Scan for the cell matching the given text and deliver its [x, y] coordinate at center. 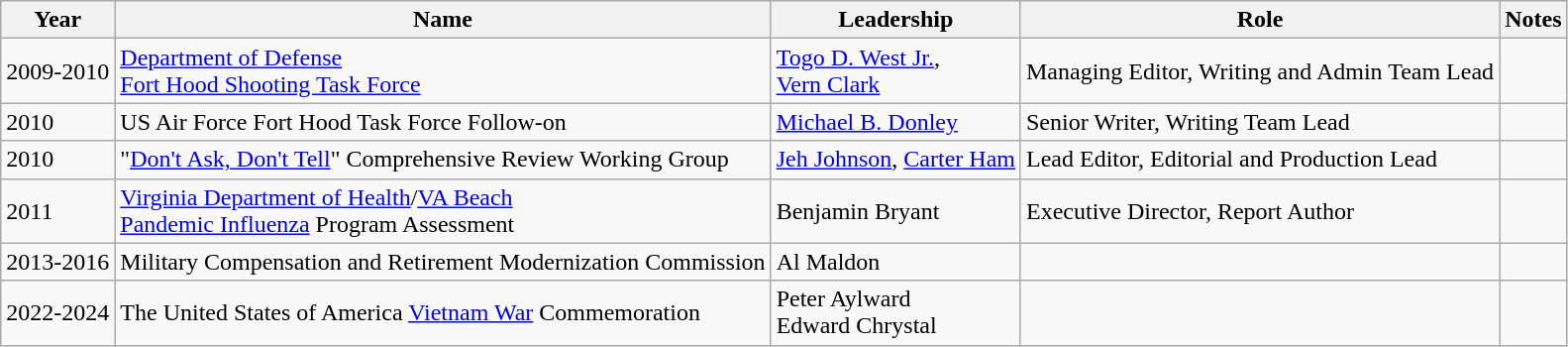
Al Maldon [895, 262]
The United States of America Vietnam War Commemoration [443, 313]
Jeh Johnson, Carter Ham [895, 160]
Togo D. West Jr.,Vern Clark [895, 71]
Department of DefenseFort Hood Shooting Task Force [443, 71]
Managing Editor, Writing and Admin Team Lead [1260, 71]
Leadership [895, 20]
2022-2024 [57, 313]
"Don't Ask, Don't Tell" Comprehensive Review Working Group [443, 160]
Lead Editor, Editorial and Production Lead [1260, 160]
Role [1260, 20]
2011 [57, 210]
Benjamin Bryant [895, 210]
Michael B. Donley [895, 122]
Military Compensation and Retirement Modernization Commission [443, 262]
Senior Writer, Writing Team Lead [1260, 122]
Name [443, 20]
Executive Director, Report Author [1260, 210]
2013-2016 [57, 262]
Year [57, 20]
2009-2010 [57, 71]
Peter Aylward Edward Chrystal [895, 313]
US Air Force Fort Hood Task Force Follow-on [443, 122]
Notes [1533, 20]
Virginia Department of Health/VA BeachPandemic Influenza Program Assessment [443, 210]
